Search for the cell housing the specified text and yield its (x, y) center coordinate. 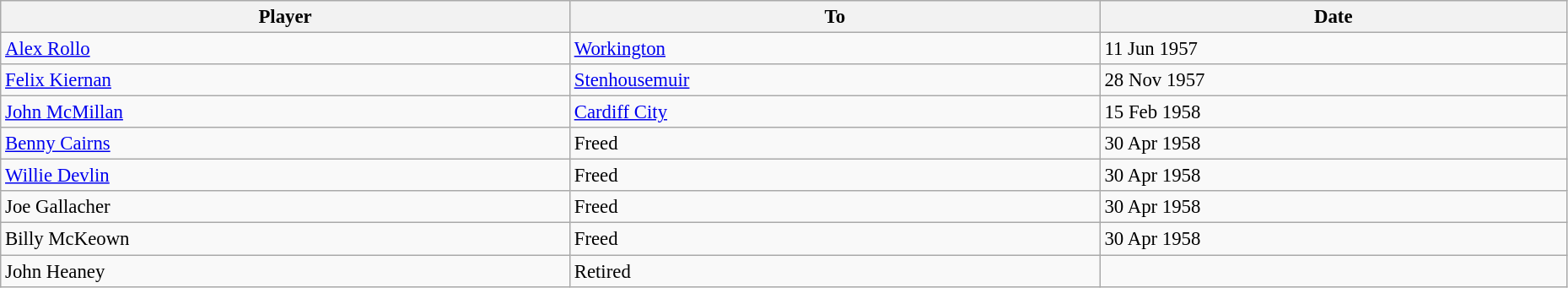
11 Jun 1957 (1333, 49)
Willie Devlin (285, 176)
Player (285, 17)
15 Feb 1958 (1333, 112)
Retired (835, 271)
Billy McKeown (285, 239)
Joe Gallacher (285, 207)
Felix Kiernan (285, 80)
Date (1333, 17)
John McMillan (285, 112)
Benny Cairns (285, 144)
Cardiff City (835, 112)
To (835, 17)
28 Nov 1957 (1333, 80)
Stenhousemuir (835, 80)
Alex Rollo (285, 49)
John Heaney (285, 271)
Workington (835, 49)
